Output the [x, y] coordinate of the center of the cell containing the given text.  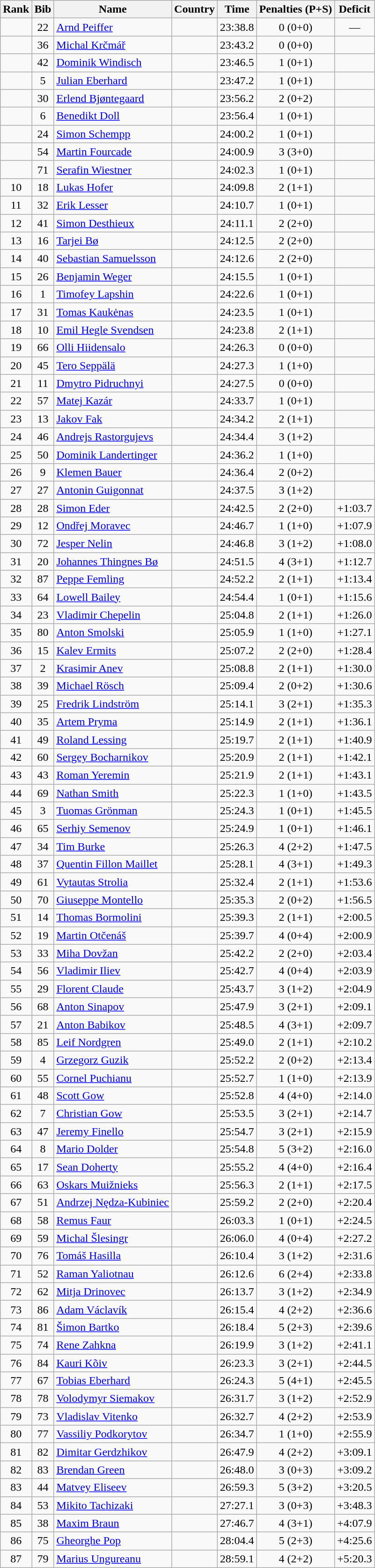
+1:28.4 [355, 650]
+2:09.7 [355, 1024]
25:48.5 [237, 1024]
+2:14.7 [355, 1114]
+2:17.5 [355, 1185]
Benjamin Weger [113, 277]
24:34.4 [237, 437]
24:26.3 [237, 348]
Bib [43, 9]
Erlend Bjøntegaard [113, 98]
Vytautas Strolia [113, 882]
25:56.3 [237, 1185]
Volodymyr Siemakov [113, 1399]
25:32.4 [237, 882]
+5:20.3 [355, 1559]
Marius Ungureanu [113, 1559]
26:32.7 [237, 1416]
24:36.4 [237, 472]
Kalev Ermits [113, 650]
+4:25.6 [355, 1541]
Anton Sinapov [113, 1006]
+2:15.9 [355, 1131]
+1:35.3 [355, 704]
+2:39.6 [355, 1327]
Sebastian Samuelsson [113, 259]
5 (4+1) [296, 1381]
+3:09.2 [355, 1470]
Anton Smolski [113, 633]
+1:40.9 [355, 739]
+2:34.9 [355, 1291]
Miha Dovžan [113, 953]
Šimon Bartko [113, 1327]
26:03.3 [237, 1220]
+1:27.1 [355, 633]
Klemen Bauer [113, 472]
+2:13.4 [355, 1060]
+1:30.0 [355, 668]
24:02.3 [237, 169]
25:14.1 [237, 704]
Matej Kazár [113, 401]
Lowell Bailey [113, 597]
+3:48.3 [355, 1505]
26:12.6 [237, 1274]
+1:08.0 [355, 544]
3 (3+0) [296, 152]
Name [113, 9]
24:09.8 [237, 187]
+1:46.1 [355, 829]
Tobias Eberhard [113, 1381]
24:46.8 [237, 544]
+1:36.1 [355, 722]
Ondřej Moravec [113, 526]
25:09.4 [237, 686]
24:54.4 [237, 597]
+2:03.9 [355, 971]
Artem Pryma [113, 722]
+1:45.5 [355, 811]
Matvey Eliseev [113, 1488]
Rank [16, 9]
+2:24.5 [355, 1220]
Gheorghe Pop [113, 1541]
25:19.7 [237, 739]
Roland Lessing [113, 739]
Michal Šlesingr [113, 1238]
24:11.1 [237, 223]
+2:20.4 [355, 1203]
+2:27.2 [355, 1238]
24:34.2 [237, 419]
24:22.6 [237, 294]
25:53.5 [237, 1114]
+1:49.3 [355, 864]
25:26.3 [237, 846]
23:56.2 [237, 98]
Roman Yeremin [113, 775]
25:47.9 [237, 1006]
24:46.7 [237, 526]
+2:31.6 [355, 1256]
Christian Gow [113, 1114]
24:23.8 [237, 330]
Mario Dolder [113, 1149]
+2:13.9 [355, 1078]
24:33.7 [237, 401]
Jeremy Finello [113, 1131]
Johannes Thingnes Bø [113, 562]
24:52.2 [237, 579]
Nathan Smith [113, 793]
Dimitar Gerdzhikov [113, 1452]
24:37.5 [237, 490]
Rene Zahkna [113, 1345]
Maxim Braun [113, 1523]
25:22.3 [237, 793]
Serafin Wiestner [113, 169]
+1:53.6 [355, 882]
Andrejs Rastorgujevs [113, 437]
23:56.4 [237, 116]
25:59.2 [237, 1203]
25:54.8 [237, 1149]
+2:45.5 [355, 1381]
Vassiliy Podkorytov [113, 1434]
26:06.0 [237, 1238]
Penalties (P+S) [296, 9]
25:39.7 [237, 935]
Scott Gow [113, 1096]
Oskars Muižnieks [113, 1185]
Simon Desthieux [113, 223]
23:43.2 [237, 45]
Martin Fourcade [113, 152]
5 [43, 80]
25:39.3 [237, 918]
+1:43.5 [355, 793]
+2:53.9 [355, 1416]
Remus Faur [113, 1220]
+2:14.0 [355, 1096]
Sean Doherty [113, 1167]
+2:16.4 [355, 1167]
Vladimir Chepelin [113, 615]
24:42.5 [237, 508]
25:49.0 [237, 1042]
+2:10.2 [355, 1042]
Lukas Hofer [113, 187]
24:36.2 [237, 454]
25:21.9 [237, 775]
Leif Nordgren [113, 1042]
Adam Václavík [113, 1309]
1 [43, 294]
Giuseppe Montello [113, 900]
+2:55.9 [355, 1434]
26:19.9 [237, 1345]
25:28.1 [237, 864]
Mikito Tachizaki [113, 1505]
Michal Krčmář [113, 45]
27:46.7 [237, 1523]
+1:43.1 [355, 775]
25:43.7 [237, 989]
+2:04.9 [355, 989]
Timofey Lapshin [113, 294]
24:23.5 [237, 312]
23:47.2 [237, 80]
27:27.1 [237, 1505]
7 [43, 1114]
23:46.5 [237, 63]
+1:13.4 [355, 579]
26:18.4 [237, 1327]
Deficit [355, 9]
Raman Yaliotnau [113, 1274]
25:52.7 [237, 1078]
+2:44.5 [355, 1363]
Brendan Green [113, 1470]
+1:03.7 [355, 508]
Tuomas Grönman [113, 811]
+1:56.5 [355, 900]
26:13.7 [237, 1291]
25:04.8 [237, 615]
Antonin Guigonnat [113, 490]
25:42.7 [237, 971]
26:24.3 [237, 1381]
Jakov Fak [113, 419]
25:07.2 [237, 650]
Andrzej Nędza-Kubiniec [113, 1203]
24:15.5 [237, 277]
Dominik Windisch [113, 63]
28:04.4 [237, 1541]
Thomas Bormolini [113, 918]
Peppe Femling [113, 579]
25:54.7 [237, 1131]
26:10.4 [237, 1256]
Tero Seppälä [113, 365]
24:12.6 [237, 259]
3 [43, 811]
+1:30.6 [355, 686]
+2:03.4 [355, 953]
Country [195, 9]
25:24.9 [237, 829]
25:52.2 [237, 1060]
25:35.3 [237, 900]
+1:07.9 [355, 526]
+3:09.1 [355, 1452]
26:59.3 [237, 1488]
Tim Burke [113, 846]
24:27.3 [237, 365]
+1:42.1 [355, 757]
24:00.9 [237, 152]
Martin Otčenáš [113, 935]
Emil Hegle Svendsen [113, 330]
+2:00.9 [355, 935]
Erik Lesser [113, 205]
Simon Schempp [113, 134]
Dmytro Pidruchnyi [113, 383]
26:23.3 [237, 1363]
24:00.2 [237, 134]
26:34.7 [237, 1434]
Tomáš Hasilla [113, 1256]
+1:12.7 [355, 562]
6 [43, 116]
25:42.2 [237, 953]
+2:52.9 [355, 1399]
Tomas Kaukėnas [113, 312]
25:05.9 [237, 633]
24:12.5 [237, 241]
Grzegorz Guzik [113, 1060]
Arnd Peiffer [113, 27]
+2:33.8 [355, 1274]
Jesper Nelin [113, 544]
24:51.5 [237, 562]
4 [43, 1060]
25:08.8 [237, 668]
+2:00.5 [355, 918]
26:47.9 [237, 1452]
Dominik Landertinger [113, 454]
26:31.7 [237, 1399]
23:38.8 [237, 27]
25:55.2 [237, 1167]
+2:36.6 [355, 1309]
Krasimir Anev [113, 668]
25:20.9 [237, 757]
Vladislav Vitenko [113, 1416]
Kauri Kõiv [113, 1363]
25:52.8 [237, 1096]
Julian Eberhard [113, 80]
6 (2+4) [296, 1274]
+2:09.1 [355, 1006]
Michael Rösch [113, 686]
+1:26.0 [355, 615]
Cornel Puchianu [113, 1078]
Fredrik Lindström [113, 704]
Mitja Drinovec [113, 1291]
+1:15.6 [355, 597]
Simon Eder [113, 508]
+2:41.1 [355, 1345]
Vladimir Iliev [113, 971]
+2:16.0 [355, 1149]
+4:07.9 [355, 1523]
24:10.7 [237, 205]
Quentin Fillon Maillet [113, 864]
Anton Babikov [113, 1024]
Benedikt Doll [113, 116]
— [355, 27]
24:27.5 [237, 383]
8 [43, 1149]
28:59.1 [237, 1559]
9 [43, 472]
Time [237, 9]
Olli Hiidensalo [113, 348]
Serhiy Semenov [113, 829]
2 [43, 668]
25:24.3 [237, 811]
26:48.0 [237, 1470]
26:15.4 [237, 1309]
25:14.9 [237, 722]
Tarjei Bø [113, 241]
Sergey Bocharnikov [113, 757]
Florent Claude [113, 989]
+1:47.5 [355, 846]
+3:20.5 [355, 1488]
